Identify which cell holds the provided text, then report its (x, y) central coordinate. 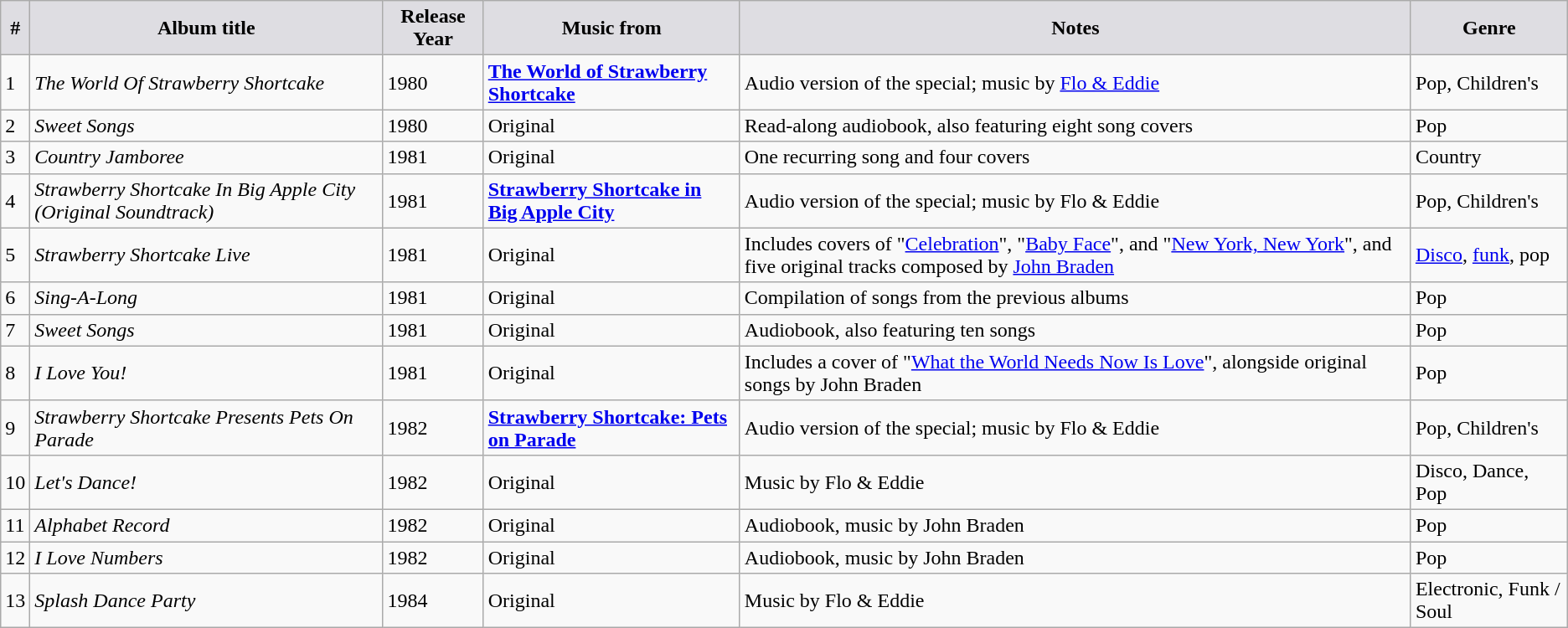
Strawberry Shortcake In Big Apple City (Original Soundtrack) (206, 201)
Strawberry Shortcake: Pets on Parade (611, 427)
Notes (1075, 28)
Country (1489, 157)
Release Year (433, 28)
Let's Dance! (206, 482)
Strawberry Shortcake in Big Apple City (611, 201)
13 (15, 601)
Album title (206, 28)
Genre (1489, 28)
1984 (433, 601)
Strawberry Shortcake Presents Pets On Parade (206, 427)
I Love Numbers (206, 557)
Music from (611, 28)
4 (15, 201)
2 (15, 126)
Includes covers of "Celebration", "Baby Face", and "New York, New York", and five original tracks composed by John Braden (1075, 255)
Electronic, Funk / Soul (1489, 601)
Sing-A-Long (206, 298)
Read-along audiobook, also featuring eight song covers (1075, 126)
Alphabet Record (206, 525)
Disco, funk, pop (1489, 255)
Disco, Dance, Pop (1489, 482)
6 (15, 298)
I Love You! (206, 373)
Splash Dance Party (206, 601)
5 (15, 255)
11 (15, 525)
12 (15, 557)
Includes a cover of "What the World Needs Now Is Love", alongside original songs by John Braden (1075, 373)
8 (15, 373)
Country Jamboree (206, 157)
7 (15, 330)
10 (15, 482)
The World Of Strawberry Shortcake (206, 82)
1 (15, 82)
One recurring song and four covers (1075, 157)
Audiobook, also featuring ten songs (1075, 330)
Strawberry Shortcake Live (206, 255)
# (15, 28)
The World of Strawberry Shortcake (611, 82)
3 (15, 157)
Compilation of songs from the previous albums (1075, 298)
9 (15, 427)
